From the cell containing the given text, extract its center point as (X, Y) coordinate. 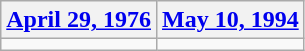
April 29, 1976 (79, 20)
May 10, 1994 (230, 20)
